Pinpoint the cell where the given text exists, returning its [x, y] midpoint coordinate. 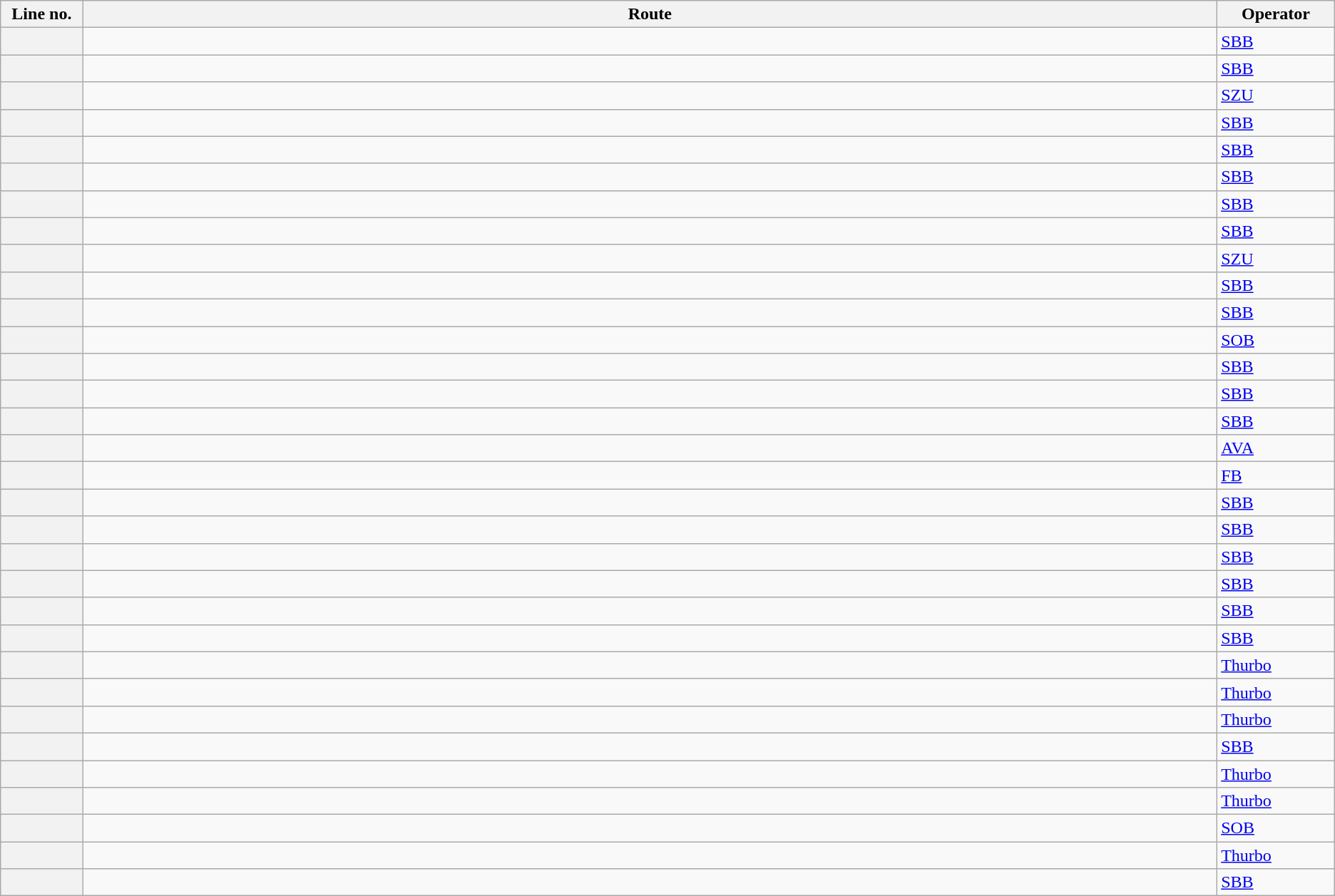
FB [1277, 475]
Operator [1277, 14]
Line no. [41, 14]
AVA [1277, 448]
Route [650, 14]
